Output the [X, Y] coordinate of the center of the cell containing the given text.  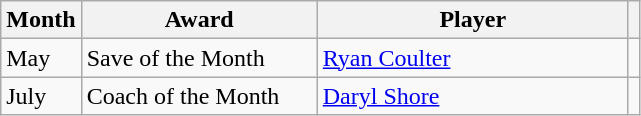
Daryl Shore [472, 96]
May [41, 58]
Save of the Month [199, 58]
Award [199, 20]
Player [472, 20]
July [41, 96]
Ryan Coulter [472, 58]
Coach of the Month [199, 96]
Month [41, 20]
